Detect which cell encompasses the target text, then output its (x, y) center coordinate. 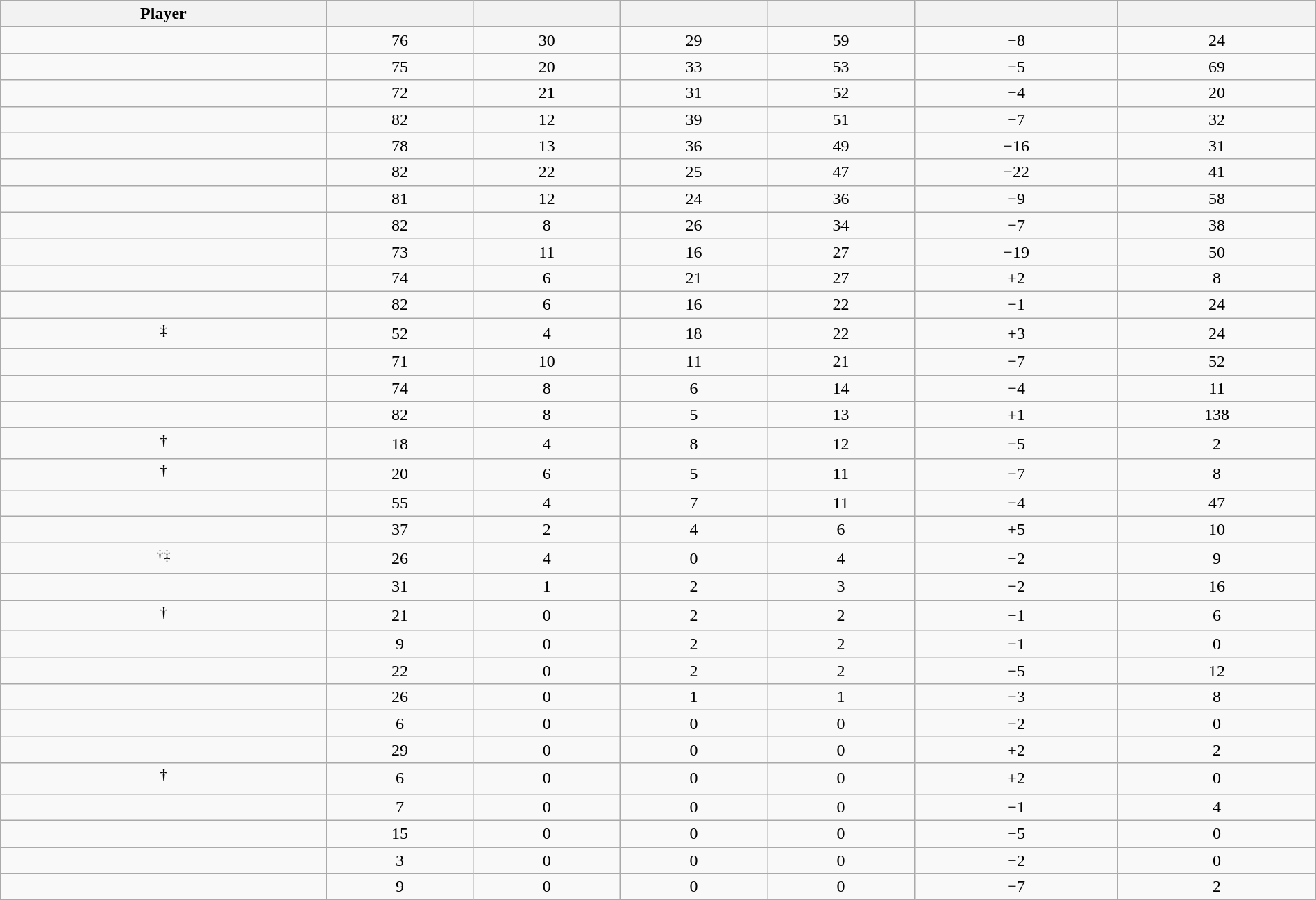
+3 (1016, 333)
38 (1217, 225)
33 (694, 67)
−22 (1016, 172)
15 (400, 834)
Player (164, 14)
76 (400, 40)
71 (400, 362)
14 (841, 388)
69 (1217, 67)
50 (1217, 251)
55 (400, 503)
49 (841, 146)
58 (1217, 199)
51 (841, 119)
39 (694, 119)
30 (547, 40)
−8 (1016, 40)
−19 (1016, 251)
75 (400, 67)
†‡ (164, 558)
+5 (1016, 529)
41 (1217, 172)
72 (400, 93)
81 (400, 199)
78 (400, 146)
59 (841, 40)
37 (400, 529)
−3 (1016, 697)
34 (841, 225)
−9 (1016, 199)
−16 (1016, 146)
53 (841, 67)
25 (694, 172)
+1 (1016, 415)
73 (400, 251)
138 (1217, 415)
‡ (164, 333)
32 (1217, 119)
